Scan for the cell matching the given text and deliver its (x, y) coordinate at center. 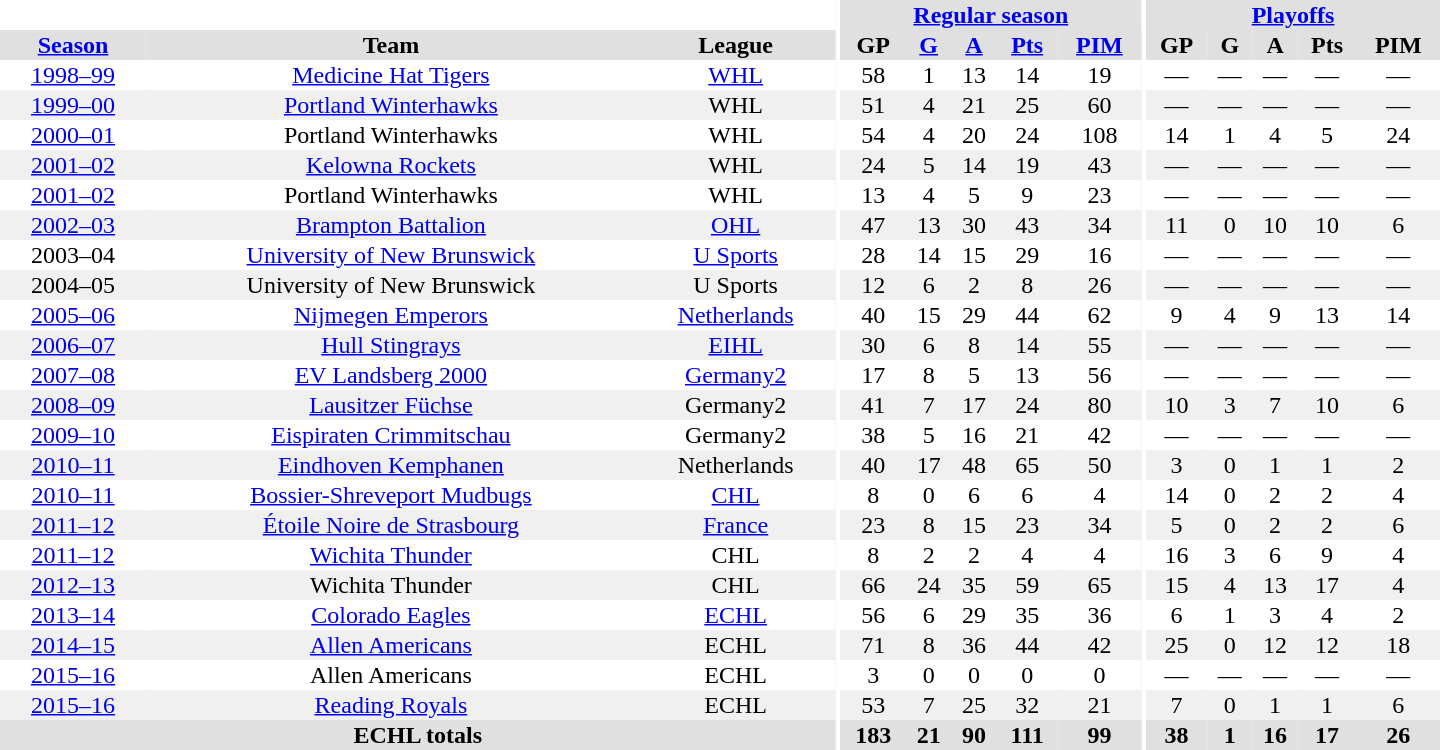
54 (874, 135)
20 (974, 135)
50 (1100, 465)
71 (874, 645)
41 (874, 405)
183 (874, 735)
48 (974, 465)
99 (1100, 735)
32 (1028, 705)
EV Landsberg 2000 (391, 375)
55 (1100, 345)
Colorado Eagles (391, 615)
Lausitzer Füchse (391, 405)
2002–03 (73, 225)
2014–15 (73, 645)
51 (874, 105)
2003–04 (73, 255)
59 (1028, 585)
OHL (736, 225)
2004–05 (73, 285)
2007–08 (73, 375)
60 (1100, 105)
Season (73, 45)
France (736, 525)
66 (874, 585)
Team (391, 45)
1999–00 (73, 105)
2008–09 (73, 405)
Reading Royals (391, 705)
80 (1100, 405)
Kelowna Rockets (391, 165)
90 (974, 735)
62 (1100, 315)
Regular season (992, 15)
53 (874, 705)
ECHL totals (418, 735)
EIHL (736, 345)
18 (1398, 645)
Nijmegen Emperors (391, 315)
Playoffs (1293, 15)
2009–10 (73, 435)
108 (1100, 135)
11 (1176, 225)
2012–13 (73, 585)
Bossier-Shreveport Mudbugs (391, 495)
Eindhoven Kemphanen (391, 465)
League (736, 45)
Medicine Hat Tigers (391, 75)
58 (874, 75)
2013–14 (73, 615)
47 (874, 225)
2000–01 (73, 135)
1998–99 (73, 75)
28 (874, 255)
Brampton Battalion (391, 225)
Étoile Noire de Strasbourg (391, 525)
Eispiraten Crimmitschau (391, 435)
2005–06 (73, 315)
Hull Stingrays (391, 345)
111 (1028, 735)
2006–07 (73, 345)
